Detect which cell encompasses the target text, then output its [X, Y] center coordinate. 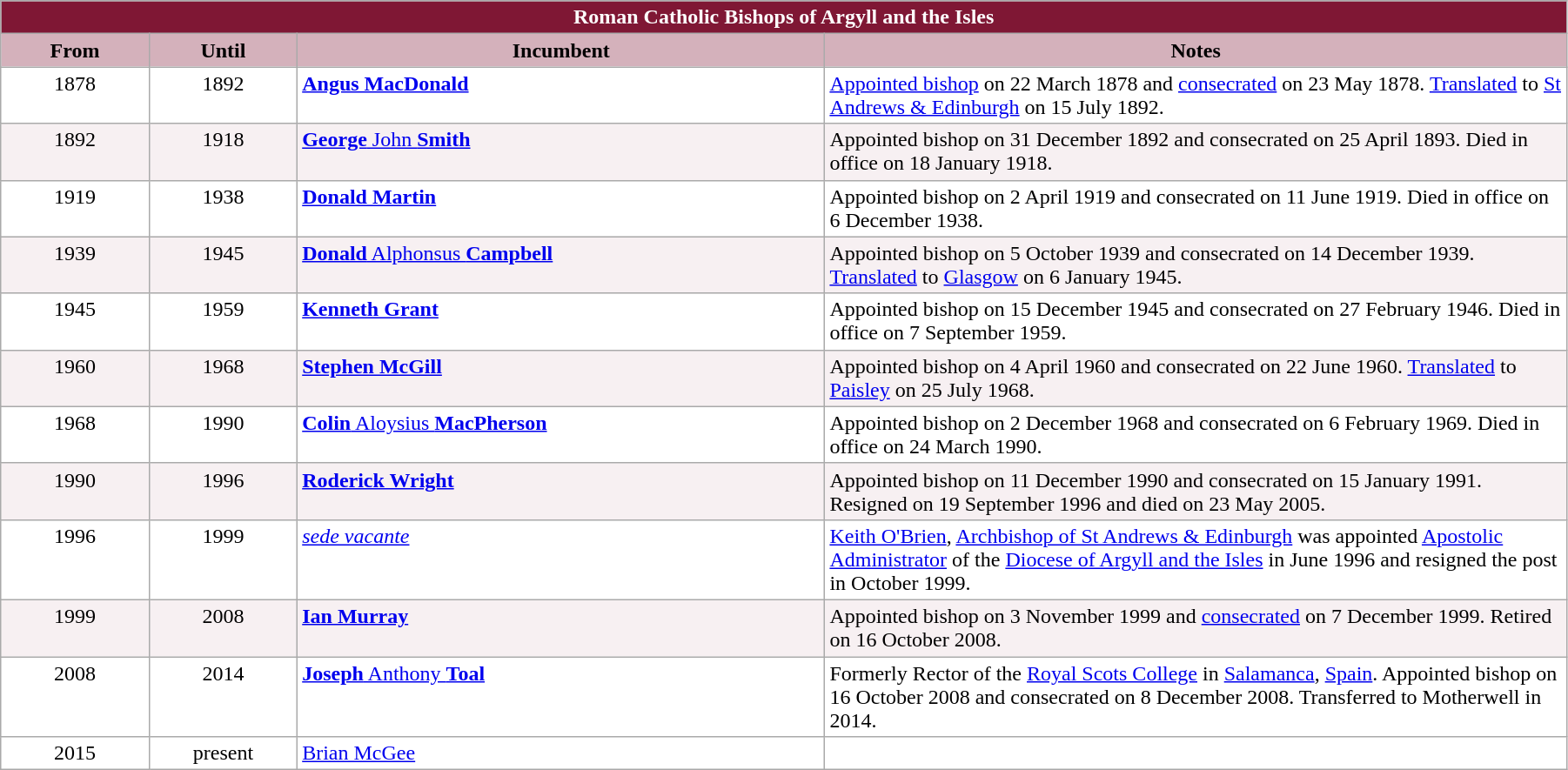
George John Smith [561, 151]
2014 [223, 696]
Appointed bishop on 2 April 1919 and consecrated on 11 June 1919. Died in office on 6 December 1938. [1196, 209]
Colin Aloysius MacPherson [561, 435]
Until [223, 50]
1878 [75, 96]
1960 [75, 378]
1919 [75, 209]
Donald Martin [561, 209]
Stephen McGill [561, 378]
1939 [75, 264]
Appointed bishop on 11 December 1990 and consecrated on 15 January 1991. Resigned on 19 September 1996 and died on 23 May 2005. [1196, 491]
Incumbent [561, 50]
present [223, 753]
Appointed bishop on 3 November 1999 and consecrated on 7 December 1999. Retired on 16 October 2008. [1196, 628]
Appointed bishop on 5 October 1939 and consecrated on 14 December 1939. Translated to Glasgow on 6 January 1945. [1196, 264]
From [75, 50]
Ian Murray [561, 628]
2015 [75, 753]
Appointed bishop on 2 December 1968 and consecrated on 6 February 1969. Died in office on 24 March 1990. [1196, 435]
Appointed bishop on 15 December 1945 and consecrated on 27 February 1946. Died in office on 7 September 1959. [1196, 322]
Joseph Anthony Toal [561, 696]
Roderick Wright [561, 491]
1938 [223, 209]
Angus MacDonald [561, 96]
1959 [223, 322]
Donald Alphonsus Campbell [561, 264]
sede vacante [561, 559]
Appointed bishop on 22 March 1878 and consecrated on 23 May 1878. Translated to St Andrews & Edinburgh on 15 July 1892. [1196, 96]
Notes [1196, 50]
Roman Catholic Bishops of Argyll and the Isles [784, 17]
Appointed bishop on 31 December 1892 and consecrated on 25 April 1893. Died in office on 18 January 1918. [1196, 151]
1918 [223, 151]
Brian McGee [561, 753]
Appointed bishop on 4 April 1960 and consecrated on 22 June 1960. Translated to Paisley on 25 July 1968. [1196, 378]
Kenneth Grant [561, 322]
